Scan for the cell matching the given text and deliver its [X, Y] coordinate at center. 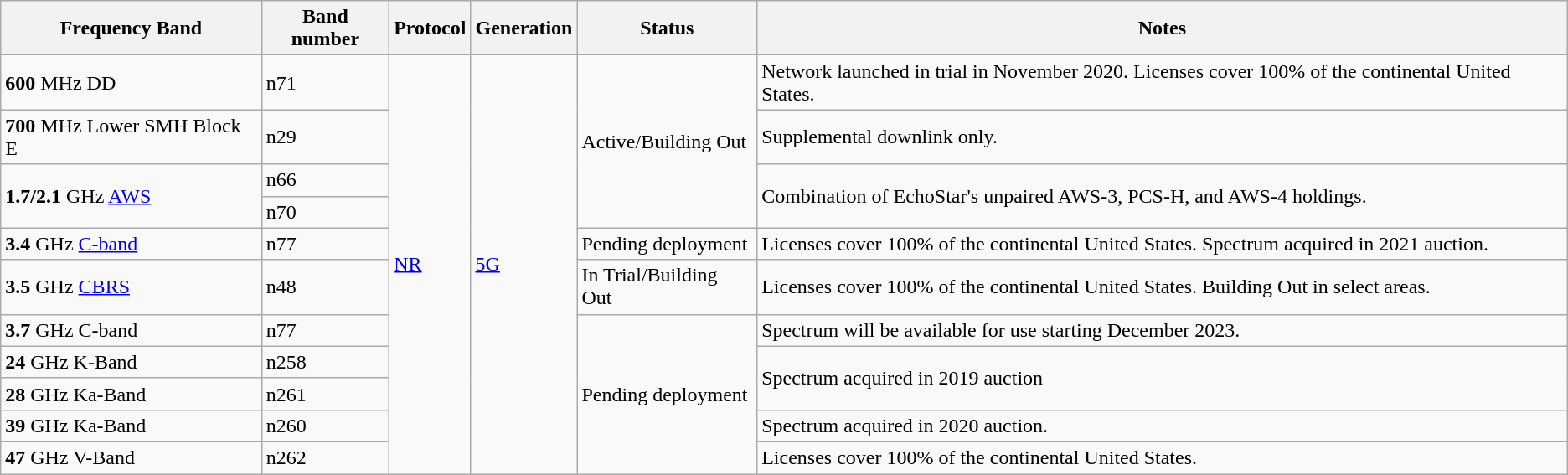
3.4 GHz C-band [131, 244]
Supplemental downlink only. [1163, 137]
Licenses cover 100% of the continental United States. [1163, 457]
700 MHz Lower SMH Block E [131, 137]
n258 [325, 362]
Spectrum acquired in 2020 auction. [1163, 426]
NR [431, 265]
In Trial/Building Out [667, 287]
n70 [325, 212]
n262 [325, 457]
Frequency Band [131, 28]
Spectrum will be available for use starting December 2023. [1163, 330]
3.7 GHz C-band [131, 330]
Licenses cover 100% of the continental United States. Spectrum acquired in 2021 auction. [1163, 244]
Protocol [431, 28]
n66 [325, 180]
47 GHz V-Band [131, 457]
28 GHz Ka-Band [131, 394]
39 GHz Ka-Band [131, 426]
600 MHz DD [131, 82]
Spectrum acquired in 2019 auction [1163, 378]
n260 [325, 426]
24 GHz K-Band [131, 362]
Active/Building Out [667, 142]
5G [524, 265]
1.7/2.1 GHz AWS [131, 196]
n29 [325, 137]
n261 [325, 394]
Notes [1163, 28]
Combination of EchoStar's unpaired AWS-3, PCS-H, and AWS-4 holdings. [1163, 196]
n71 [325, 82]
Network launched in trial in November 2020. Licenses cover 100% of the continental United States. [1163, 82]
n48 [325, 287]
Status [667, 28]
Licenses cover 100% of the continental United States. Building Out in select areas. [1163, 287]
3.5 GHz CBRS [131, 287]
Band number [325, 28]
Generation [524, 28]
